Provide the (x, y) coordinate of the cell's center where the given text is located.  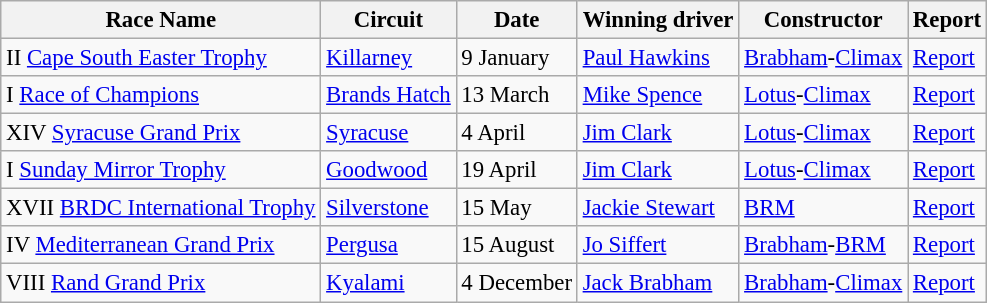
Constructor (824, 20)
VIII Rand Grand Prix (161, 283)
Paul Hawkins (658, 58)
XIV Syracuse Grand Prix (161, 133)
15 August (516, 245)
Killarney (388, 58)
Race Name (161, 20)
II Cape South Easter Trophy (161, 58)
Mike Spence (658, 95)
BRM (824, 208)
I Race of Champions (161, 95)
Brands Hatch (388, 95)
I Sunday Mirror Trophy (161, 170)
13 March (516, 95)
Circuit (388, 20)
Goodwood (388, 170)
Jackie Stewart (658, 208)
Jo Siffert (658, 245)
Date (516, 20)
9 January (516, 58)
IV Mediterranean Grand Prix (161, 245)
Pergusa (388, 245)
Winning driver (658, 20)
Kyalami (388, 283)
Silverstone (388, 208)
15 May (516, 208)
19 April (516, 170)
XVII BRDC International Trophy (161, 208)
Syracuse (388, 133)
4 April (516, 133)
4 December (516, 283)
Jack Brabham (658, 283)
Brabham-BRM (824, 245)
